Locate the cell with the specified text and output its [x, y] center coordinate. 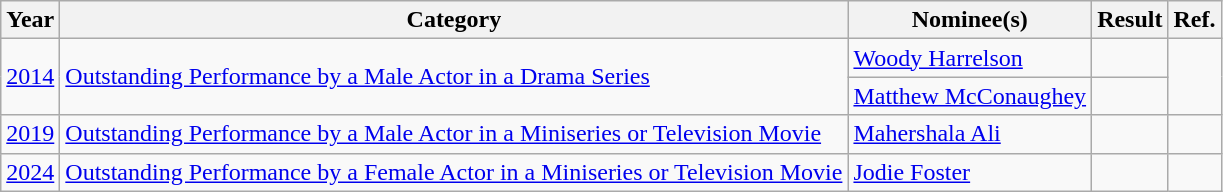
Jodie Foster [970, 172]
Woody Harrelson [970, 58]
Outstanding Performance by a Male Actor in a Drama Series [454, 77]
Ref. [1194, 20]
Result [1130, 20]
Year [30, 20]
2019 [30, 134]
2014 [30, 77]
Category [454, 20]
Outstanding Performance by a Female Actor in a Miniseries or Television Movie [454, 172]
Nominee(s) [970, 20]
Outstanding Performance by a Male Actor in a Miniseries or Television Movie [454, 134]
Matthew McConaughey [970, 96]
2024 [30, 172]
Mahershala Ali [970, 134]
